Pinpoint the cell where the given text exists, returning its [x, y] midpoint coordinate. 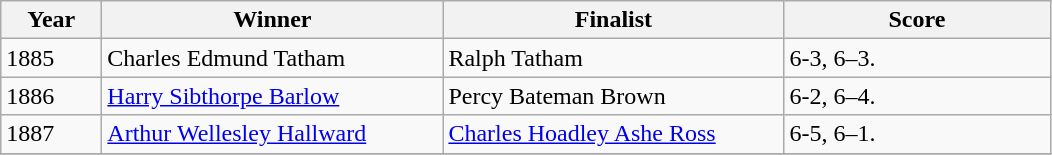
Charles Hoadley Ashe Ross [614, 134]
Percy Bateman Brown [614, 96]
1887 [52, 134]
1886 [52, 96]
6-3, 6–3. [917, 58]
6-2, 6–4. [917, 96]
Harry Sibthorpe Barlow [272, 96]
1885 [52, 58]
Ralph Tatham [614, 58]
6-5, 6–1. [917, 134]
Finalist [614, 20]
Score [917, 20]
Charles Edmund Tatham [272, 58]
Winner [272, 20]
Year [52, 20]
Arthur Wellesley Hallward [272, 134]
